From the cell containing the given text, extract its center point as [X, Y] coordinate. 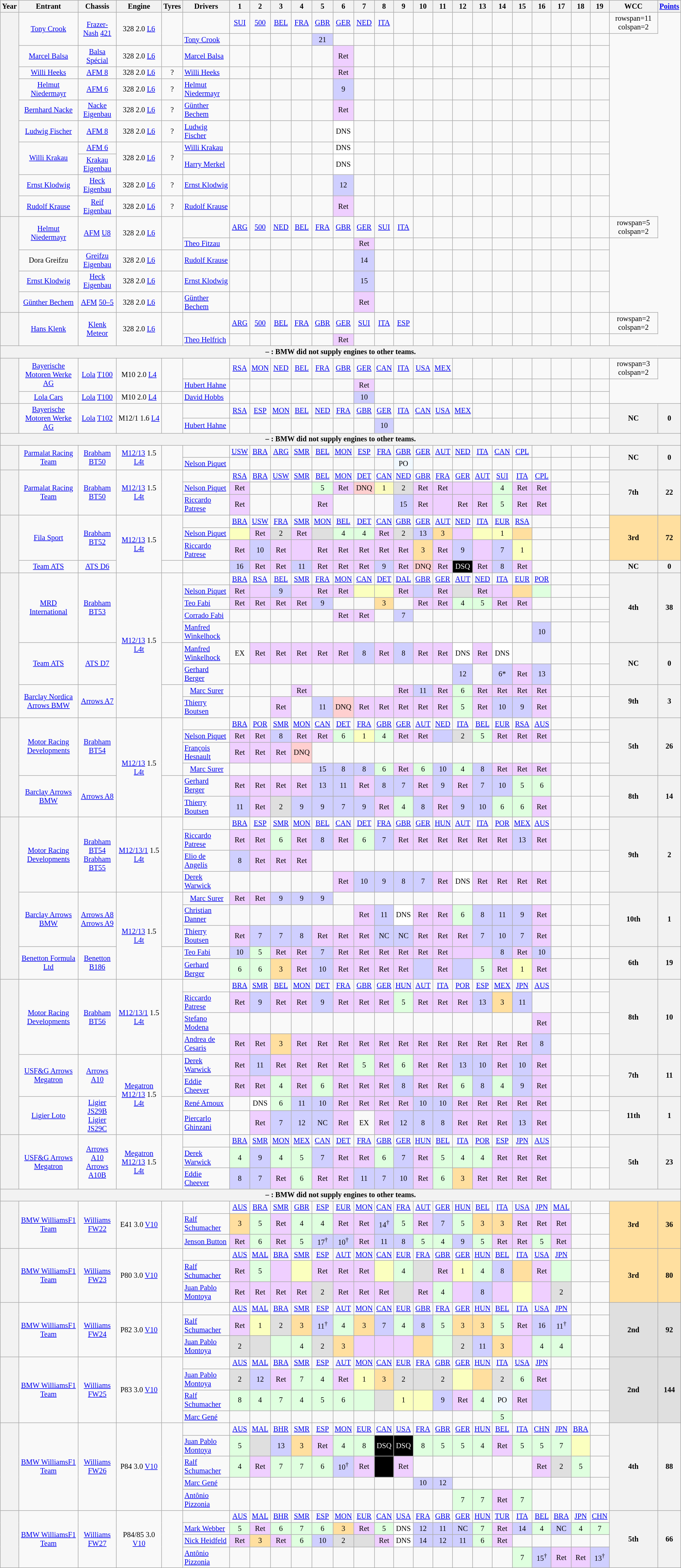
Arrows A8 [97, 796]
Klenk Meteor [97, 329]
Theo Fitzau [206, 244]
Arrows A10Arrows A10B [97, 1162]
P80 3.0 V10 [139, 1276]
Williams FW23 [97, 1276]
M12/1 1.6 L4 [139, 418]
DAL [404, 579]
Frazer-Nash 421 [97, 29]
6* [502, 674]
38 [669, 608]
88 [669, 1466]
MRD International [48, 608]
Williams FW24 [97, 1329]
17 [562, 6]
René Arnoux [206, 1103]
AFM 50–5 [97, 302]
Hans Klenk [48, 329]
Williams FW22 [97, 1225]
Arrows A10 [97, 1075]
66 [669, 1539]
72 [669, 538]
Brabham BT54 [97, 747]
26 [669, 747]
Dora Greifzu [48, 260]
Tyres [172, 6]
Stefano Modena [206, 1023]
Entrant [48, 6]
AFM U8 [97, 233]
14† [384, 1224]
rowspan=3 colspan=2 [633, 368]
22 [669, 493]
Arrows A8Arrows A9 [97, 919]
rowspan=11 colspan=2 [633, 23]
92 [669, 1329]
David Hobbs [206, 397]
Reif Eigenbau [97, 206]
23 [669, 1162]
Lola T102 [97, 418]
Theo Helfrich [206, 340]
15† [542, 1557]
Williams FW25 [97, 1390]
Williams FW27 [97, 1539]
François Hesnault [206, 753]
Ligier Loto [48, 1115]
Corrado Fabi [206, 616]
Nick Heidfeld [206, 1541]
Barclay Nordica Arrows BMW [48, 701]
144 [669, 1390]
Chassis [97, 6]
E41 3.0 V10 [139, 1225]
ATS D6 [97, 567]
Balsa Spécial [97, 56]
Harry Merkel [206, 164]
13† [600, 1557]
rowspan=5 colspan=2 [633, 227]
21 [323, 40]
Bernhard Nacke [48, 110]
Nacke Eigenbau [97, 110]
6th [633, 963]
Ligier JS29BLigier JS29C [97, 1115]
Williams FW26 [97, 1466]
Brabham BT54Brabham BT55 [97, 855]
Brabham BT53 [97, 608]
Andrea de Cesaris [206, 1044]
36 [669, 1225]
TUR [502, 1516]
Lola Cars [48, 397]
P82 3.0 V10 [139, 1329]
10th [633, 919]
Points [669, 6]
Drivers [206, 6]
80 [669, 1276]
Brabham BT52 [97, 538]
Christian Danner [206, 915]
Brabham BT56 [97, 1017]
Piercarlo Ghinzani [206, 1122]
11th [633, 1115]
Benetton B186 [97, 963]
Krakau Eigenbau [97, 164]
Engine [139, 6]
18 [581, 6]
P84 3.0 V10 [139, 1466]
Mark Webber [206, 1528]
Greifzu Eigenbau [97, 260]
17† [323, 1241]
rowspan=2 colspan=2 [633, 323]
Elio de Angelis [206, 861]
Fila Sport [48, 538]
WCC [633, 6]
Year [9, 6]
P83 3.0 V10 [139, 1390]
Arrows A7 [97, 701]
P84/85 3.0 V10 [139, 1539]
Jenson Button [206, 1241]
ATS D7 [97, 663]
Benetton Formula Ltd [48, 963]
